Capture the cell that displays the provided text and extract its (X, Y) central coordinate. 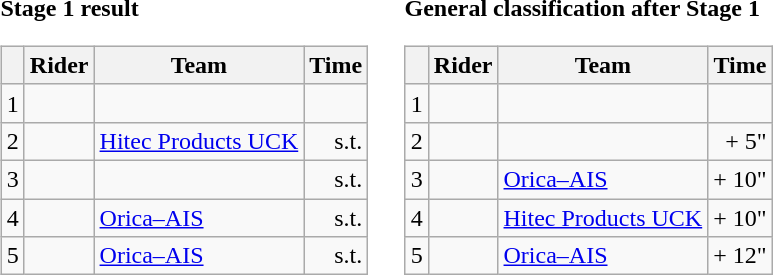
+ 12" (740, 256)
+ 5" (740, 141)
